Detect which cell encompasses the target text, then output its (x, y) center coordinate. 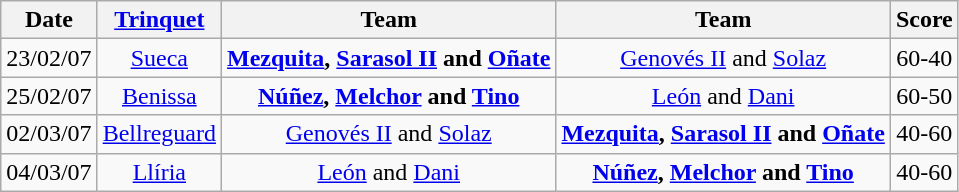
Date (49, 20)
Bellreguard (159, 134)
Score (924, 20)
60-50 (924, 96)
02/03/07 (49, 134)
Llíria (159, 172)
23/02/07 (49, 58)
04/03/07 (49, 172)
Benissa (159, 96)
Sueca (159, 58)
25/02/07 (49, 96)
Trinquet (159, 20)
60-40 (924, 58)
